Find where the given text appears and provide that cell's center as [X, Y] coordinate. 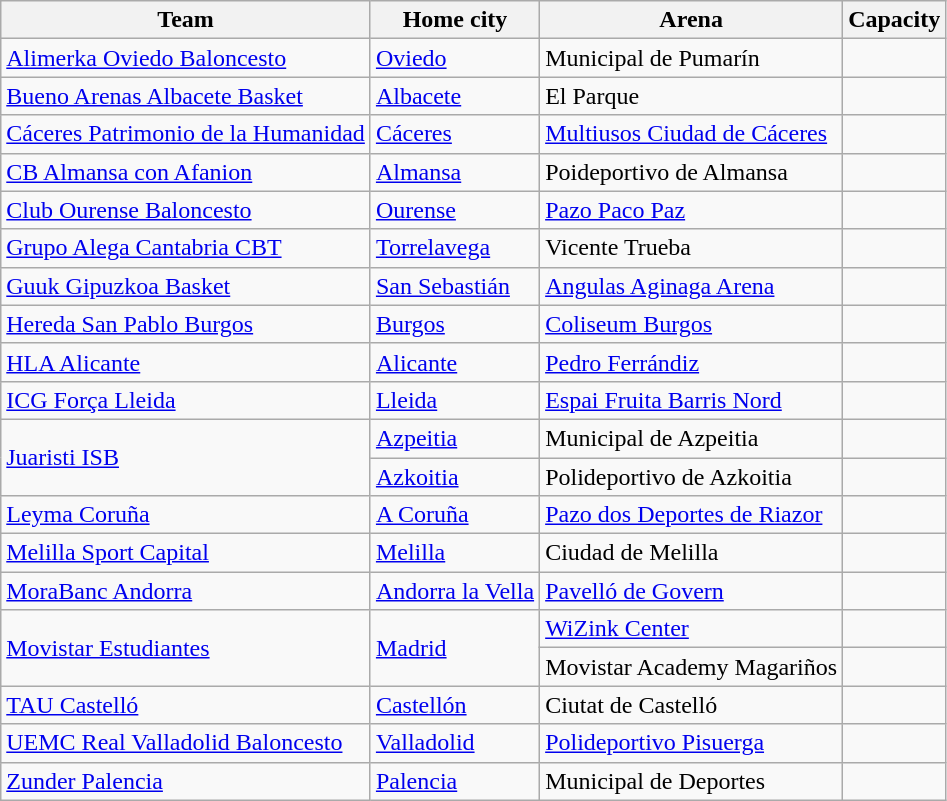
Multiusos Ciudad de Cáceres [692, 134]
Pazo Paco Paz [692, 210]
Madrid [454, 648]
Andorra la Vella [454, 591]
Hereda San Pablo Burgos [186, 324]
ICG Força Lleida [186, 400]
Bueno Arenas Albacete Basket [186, 96]
Polideportivo de Azkoitia [692, 477]
Club Ourense Baloncesto [186, 210]
Angulas Aginaga Arena [692, 286]
Municipal de Azpeitia [692, 438]
Zunder Palencia [186, 781]
Oviedo [454, 58]
Arena [692, 20]
Alimerka Oviedo Baloncesto [186, 58]
WiZink Center [692, 629]
TAU Castelló [186, 705]
UEMC Real Valladolid Baloncesto [186, 743]
Vicente Trueba [692, 248]
Cáceres [454, 134]
San Sebastián [454, 286]
Ciutat de Castelló [692, 705]
Ciudad de Melilla [692, 553]
Azpeitia [454, 438]
Pavelló de Govern [692, 591]
Home city [454, 20]
El Parque [692, 96]
CB Almansa con Afanion [186, 172]
Coliseum Burgos [692, 324]
Team [186, 20]
Lleida [454, 400]
Almansa [454, 172]
Palencia [454, 781]
Movistar Estudiantes [186, 648]
Pedro Ferrándiz [692, 362]
Ourense [454, 210]
Capacity [894, 20]
Movistar Academy Magariños [692, 667]
Melilla [454, 553]
Torrelavega [454, 248]
Municipal de Pumarín [692, 58]
Alicante [454, 362]
A Coruña [454, 515]
Poideportivo de Almansa [692, 172]
Castellón [454, 705]
Azkoitia [454, 477]
Leyma Coruña [186, 515]
Valladolid [454, 743]
Melilla Sport Capital [186, 553]
Albacete [454, 96]
Polideportivo Pisuerga [692, 743]
Espai Fruita Barris Nord [692, 400]
Grupo Alega Cantabria CBT [186, 248]
Burgos [454, 324]
Municipal de Deportes [692, 781]
Juaristi ISB [186, 457]
Cáceres Patrimonio de la Humanidad [186, 134]
HLA Alicante [186, 362]
Pazo dos Deportes de Riazor [692, 515]
Guuk Gipuzkoa Basket [186, 286]
MoraBanc Andorra [186, 591]
